Search for the cell housing the specified text and yield its (x, y) center coordinate. 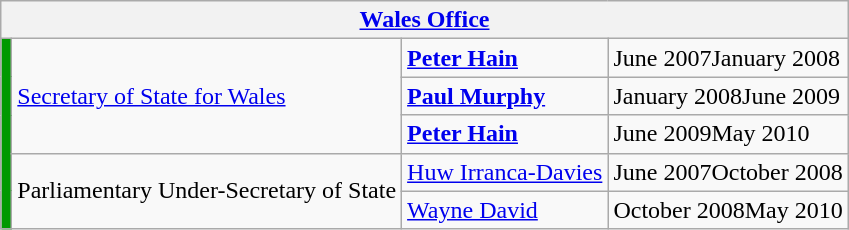
June 2007January 2008 (728, 58)
June 2009May 2010 (728, 134)
Huw Irranca-Davies (505, 172)
January 2008June 2009 (728, 96)
Wayne David (505, 210)
Paul Murphy (505, 96)
Wales Office (424, 20)
October 2008May 2010 (728, 210)
Secretary of State for Wales (207, 96)
June 2007October 2008 (728, 172)
Parliamentary Under-Secretary of State (207, 191)
